Locate the cell with the specified text and output its [X, Y] center coordinate. 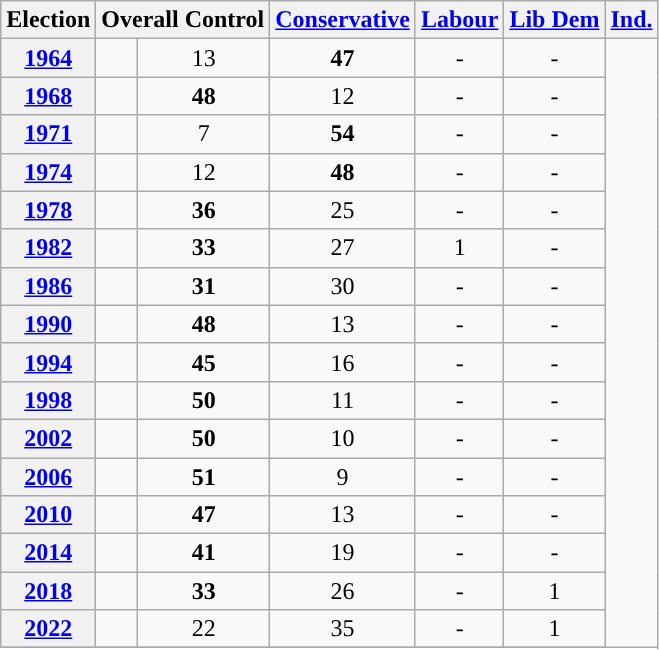
1971 [48, 134]
16 [343, 362]
2014 [48, 553]
11 [343, 400]
Conservative [343, 20]
Ind. [632, 20]
35 [343, 629]
1986 [48, 286]
Lib Dem [554, 20]
45 [204, 362]
1982 [48, 248]
41 [204, 553]
7 [204, 134]
2002 [48, 438]
51 [204, 477]
1964 [48, 58]
Labour [459, 20]
25 [343, 210]
2010 [48, 515]
2006 [48, 477]
1990 [48, 324]
27 [343, 248]
2018 [48, 591]
1978 [48, 210]
22 [204, 629]
2022 [48, 629]
30 [343, 286]
31 [204, 286]
54 [343, 134]
26 [343, 591]
36 [204, 210]
10 [343, 438]
19 [343, 553]
Election [48, 20]
9 [343, 477]
1998 [48, 400]
1968 [48, 96]
Overall Control [183, 20]
1994 [48, 362]
1974 [48, 172]
